From the cell containing the given text, extract its center point as (x, y) coordinate. 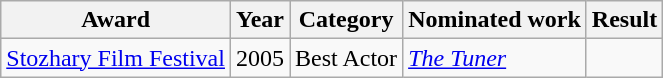
Category (346, 20)
Award (116, 20)
Nominated work (495, 20)
2005 (260, 58)
Best Actor (346, 58)
The Tuner (495, 58)
Stozhary Film Festival (116, 58)
Year (260, 20)
Result (624, 20)
